Capture the cell that displays the provided text and extract its (X, Y) central coordinate. 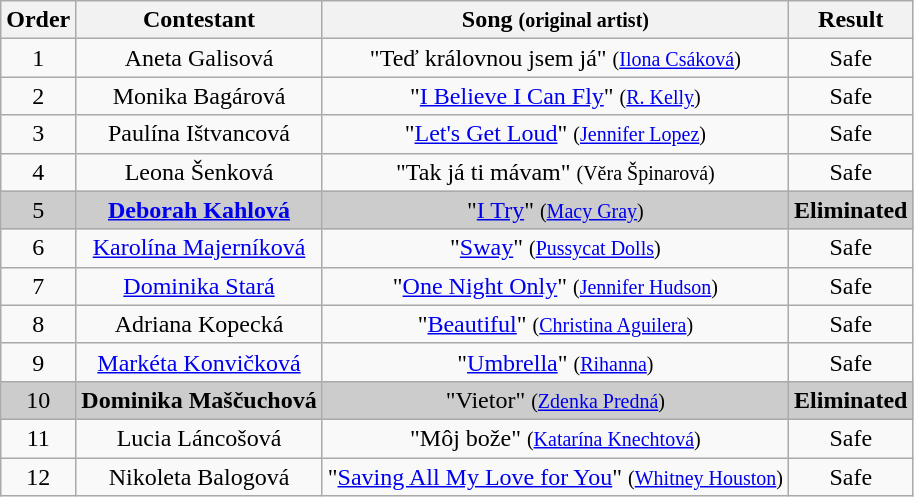
3 (38, 134)
"Beautiful" (Christina Aguilera) (555, 324)
"Tak já ti mávam" (Věra Špinarová) (555, 172)
Markéta Konvičková (199, 362)
Adriana Kopecká (199, 324)
"I Believe I Can Fly" (R. Kelly) (555, 96)
"Saving All My Love for You" (Whitney Houston) (555, 477)
Karolína Majerníková (199, 248)
Deborah Kahlová (199, 210)
8 (38, 324)
Aneta Galisová (199, 58)
10 (38, 400)
Dominika Maščuchová (199, 400)
9 (38, 362)
1 (38, 58)
Result (851, 20)
"Umbrella" (Rihanna) (555, 362)
Order (38, 20)
12 (38, 477)
"Let's Get Loud" (Jennifer Lopez) (555, 134)
Song (original artist) (555, 20)
"Sway" (Pussycat Dolls) (555, 248)
"I Try" (Macy Gray) (555, 210)
2 (38, 96)
Contestant (199, 20)
"Môj bože" (Katarína Knechtová) (555, 438)
Monika Bagárová (199, 96)
Leona Šenková (199, 172)
"Vietor" (Zdenka Predná) (555, 400)
Paulína Ištvancová (199, 134)
4 (38, 172)
Nikoleta Balogová (199, 477)
5 (38, 210)
"Teď královnou jsem já" (Ilona Csáková) (555, 58)
Dominika Stará (199, 286)
11 (38, 438)
6 (38, 248)
"One Night Only" (Jennifer Hudson) (555, 286)
Lucia Láncošová (199, 438)
7 (38, 286)
